Locate the cell with the specified text and output its (X, Y) center coordinate. 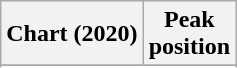
Chart (2020) (72, 34)
Peakposition (189, 34)
